Locate the cell with the specified text and output its [X, Y] center coordinate. 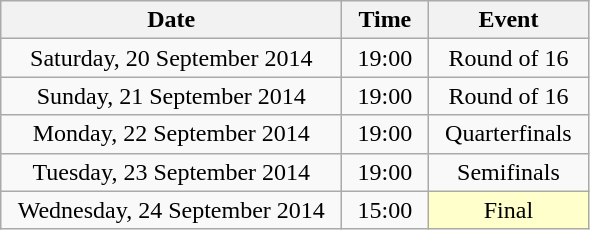
Sunday, 21 September 2014 [172, 96]
15:00 [385, 210]
Date [172, 20]
Semifinals [508, 172]
Quarterfinals [508, 134]
Tuesday, 23 September 2014 [172, 172]
Wednesday, 24 September 2014 [172, 210]
Monday, 22 September 2014 [172, 134]
Time [385, 20]
Final [508, 210]
Saturday, 20 September 2014 [172, 58]
Event [508, 20]
